For the text-containing cell, return its midpoint in (X, Y) coordinate format. 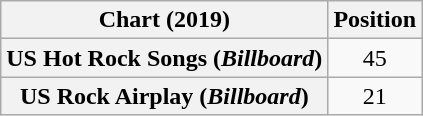
21 (375, 96)
US Hot Rock Songs (Billboard) (164, 58)
US Rock Airplay (Billboard) (164, 96)
45 (375, 58)
Chart (2019) (164, 20)
Position (375, 20)
